Pinpoint the cell where the given text exists, returning its [X, Y] midpoint coordinate. 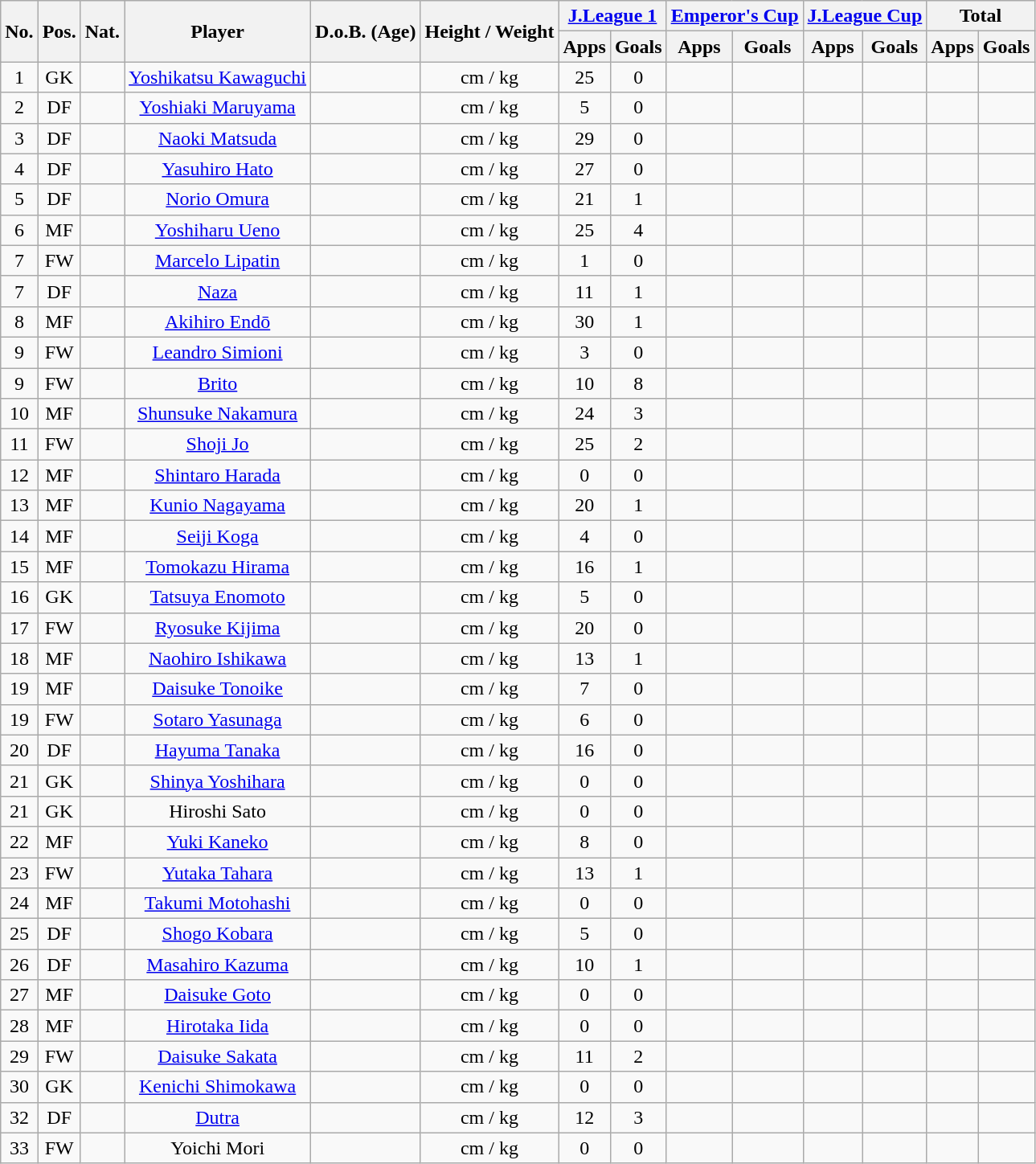
22 [19, 842]
Leandro Simioni [218, 352]
Kunio Nagayama [218, 506]
D.o.B. (Age) [366, 31]
23 [19, 872]
No. [19, 31]
J.League Cup [865, 16]
Sotaro Yasunaga [218, 719]
32 [19, 1117]
Tatsuya Enomoto [218, 597]
33 [19, 1148]
Shoji Jo [218, 445]
Emperor's Cup [735, 16]
Shinya Yoshihara [218, 781]
Akihiro Endō [218, 322]
Yoshiharu Ueno [218, 230]
17 [19, 628]
Brito [218, 383]
Shintaro Harada [218, 475]
Marcelo Lipatin [218, 260]
Naza [218, 291]
Pos. [59, 31]
Masahiro Kazuma [218, 965]
28 [19, 1026]
Naoki Matsuda [218, 138]
Yoshikatsu Kawaguchi [218, 77]
Nat. [102, 31]
J.League 1 [612, 16]
Norio Omura [218, 199]
Hayuma Tanaka [218, 750]
Takumi Motohashi [218, 904]
Shogo Kobara [218, 934]
Yuki Kaneko [218, 842]
Daisuke Goto [218, 995]
Ryosuke Kijima [218, 628]
Daisuke Sakata [218, 1056]
Tomokazu Hirama [218, 567]
14 [19, 536]
18 [19, 658]
Daisuke Tonoike [218, 689]
Yoichi Mori [218, 1148]
Hirotaka Iida [218, 1026]
Yasuhiro Hato [218, 169]
Player [218, 31]
Kenichi Shimokawa [218, 1087]
Naohiro Ishikawa [218, 658]
Total [981, 16]
Yoshiaki Maruyama [218, 108]
Yutaka Tahara [218, 872]
Hiroshi Sato [218, 811]
Shunsuke Nakamura [218, 414]
Dutra [218, 1117]
Height / Weight [489, 31]
26 [19, 965]
Seiji Koga [218, 536]
15 [19, 567]
